Determine the (x, y) coordinate at the center of the cell enclosing the given text.  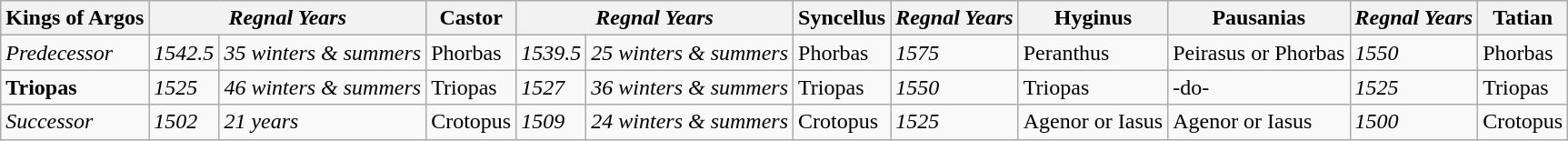
1539.5 (551, 53)
25 winters & summers (690, 53)
Kings of Argos (75, 18)
1509 (551, 122)
21 years (323, 122)
36 winters & summers (690, 87)
Syncellus (842, 18)
1527 (551, 87)
-do- (1259, 87)
46 winters & summers (323, 87)
Hyginus (1093, 18)
Castor (471, 18)
35 winters & summers (323, 53)
24 winters & summers (690, 122)
1500 (1414, 122)
Pausanias (1259, 18)
Peranthus (1093, 53)
Successor (75, 122)
Tatian (1523, 18)
1502 (184, 122)
1542.5 (184, 53)
1575 (954, 53)
Peirasus or Phorbas (1259, 53)
Predecessor (75, 53)
